Determine the (x, y) coordinate at the center of the cell enclosing the given text.  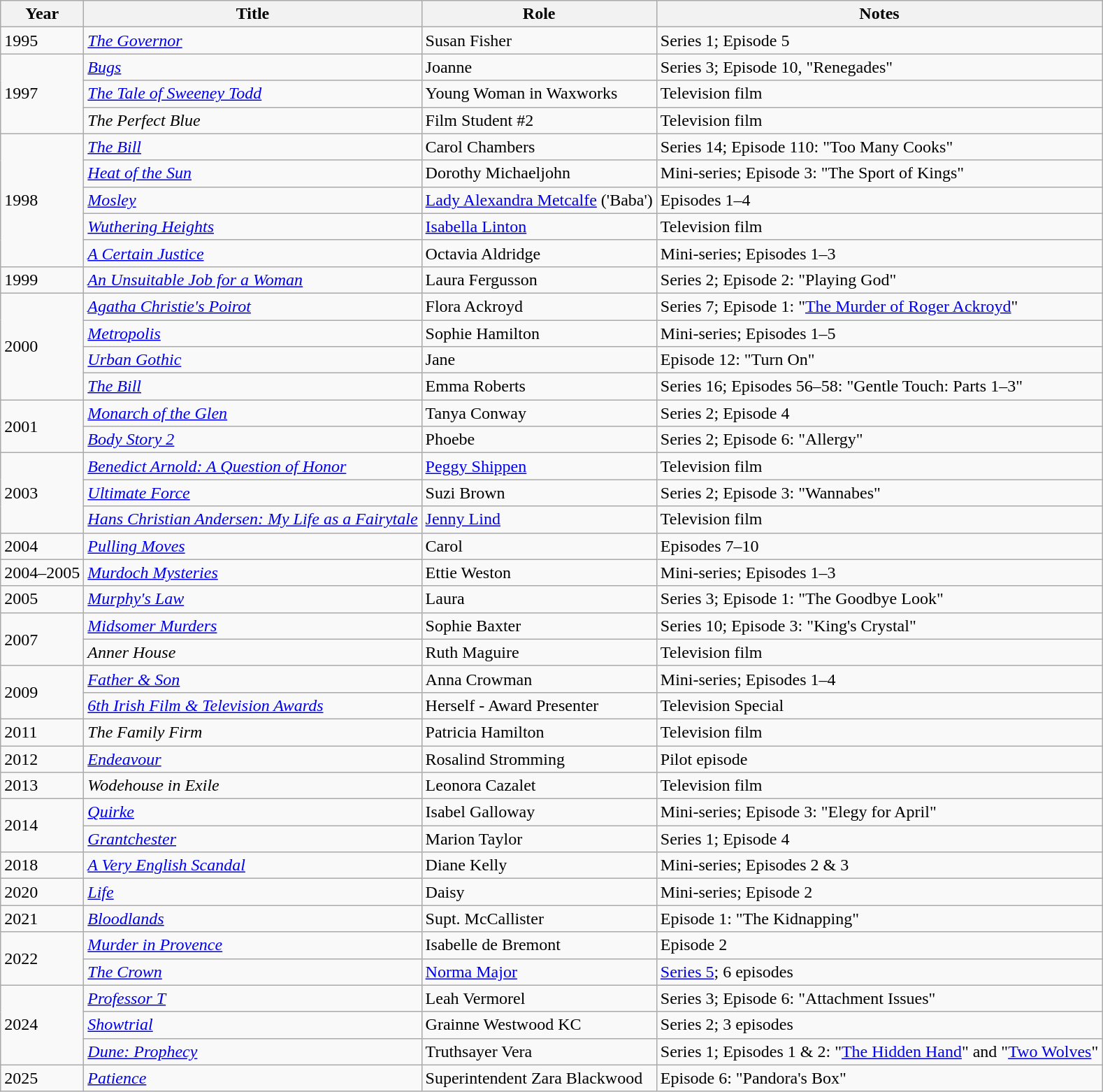
2011 (42, 732)
Year (42, 14)
Series 2; Episode 2: "Playing God" (879, 280)
Monarch of the Glen (253, 413)
Flora Ackroyd (539, 306)
Series 2; Episode 4 (879, 413)
Sophie Baxter (539, 626)
Endeavour (253, 759)
Murphy's Law (253, 599)
Role (539, 14)
Body Story 2 (253, 440)
Carol (539, 546)
Phoebe (539, 440)
2004 (42, 546)
Episodes 7–10 (879, 546)
Grainne Westwood KC (539, 1025)
Mini-series; Episodes 2 & 3 (879, 865)
Sophie Hamilton (539, 333)
Wuthering Heights (253, 227)
2004–2005 (42, 573)
An Unsuitable Job for a Woman (253, 280)
Anner House (253, 652)
Anna Crowman (539, 679)
2024 (42, 1025)
A Very English Scandal (253, 865)
Patricia Hamilton (539, 732)
2001 (42, 426)
Professor T (253, 998)
2005 (42, 599)
Joanne (539, 67)
A Certain Justice (253, 253)
Ruth Maguire (539, 652)
Mini-series; Episode 3: "The Sport of Kings" (879, 173)
2009 (42, 692)
Mini-series; Episodes 1–4 (879, 679)
Series 5; 6 episodes (879, 972)
Agatha Christie's Poirot (253, 306)
Wodehouse in Exile (253, 786)
Daisy (539, 892)
Bloodlands (253, 919)
Lady Alexandra Metcalfe ('Baba') (539, 200)
Peggy Shippen (539, 466)
Series 2; Episode 3: "Wannabes" (879, 493)
Series 10; Episode 3: "King's Crystal" (879, 626)
Film Student #2 (539, 120)
Benedict Arnold: A Question of Honor (253, 466)
Showtrial (253, 1025)
2007 (42, 639)
1998 (42, 200)
1995 (42, 41)
Young Woman in Waxworks (539, 94)
The Crown (253, 972)
Suzi Brown (539, 493)
Heat of the Sun (253, 173)
Octavia Aldridge (539, 253)
Leah Vermorel (539, 998)
The Family Firm (253, 732)
Urban Gothic (253, 360)
1999 (42, 280)
Series 7; Episode 1: "The Murder of Roger Ackroyd" (879, 306)
Murdoch Mysteries (253, 573)
Father & Son (253, 679)
Supt. McCallister (539, 919)
Diane Kelly (539, 865)
Dune: Prophecy (253, 1051)
Truthsayer Vera (539, 1051)
Hans Christian Andersen: My Life as a Fairytale (253, 519)
Rosalind Stromming (539, 759)
Jenny Lind (539, 519)
Grantchester (253, 839)
Series 3; Episode 6: "Attachment Issues" (879, 998)
Isabella Linton (539, 227)
Television Special (879, 705)
Midsomer Murders (253, 626)
Pilot episode (879, 759)
Murder in Provence (253, 945)
Isabelle de Bremont (539, 945)
2022 (42, 958)
Quirke (253, 812)
Series 2; 3 episodes (879, 1025)
Isabel Galloway (539, 812)
2020 (42, 892)
The Tale of Sweeney Todd (253, 94)
Series 1; Episode 5 (879, 41)
Carol Chambers (539, 147)
Dorothy Michaeljohn (539, 173)
Jane (539, 360)
Series 1; Episode 4 (879, 839)
Herself - Award Presenter (539, 705)
Mini-series; Episodes 1–5 (879, 333)
The Perfect Blue (253, 120)
Series 16; Episodes 56–58: "Gentle Touch: Parts 1–3" (879, 387)
Emma Roberts (539, 387)
Laura Fergusson (539, 280)
2000 (42, 346)
Episodes 1–4 (879, 200)
Metropolis (253, 333)
Ettie Weston (539, 573)
2025 (42, 1078)
Superintendent Zara Blackwood (539, 1078)
Series 1; Episodes 1 & 2: "The Hidden Hand" and "Two Wolves" (879, 1051)
Episode 12: "Turn On" (879, 360)
Episode 6: "Pandora's Box" (879, 1078)
Series 3; Episode 1: "The Goodbye Look" (879, 599)
Series 2; Episode 6: "Allergy" (879, 440)
Tanya Conway (539, 413)
2013 (42, 786)
The Governor (253, 41)
Title (253, 14)
Laura (539, 599)
Episode 2 (879, 945)
Mini-series; Episode 3: "Elegy for April" (879, 812)
Norma Major (539, 972)
1997 (42, 94)
Mosley (253, 200)
Life (253, 892)
Patience (253, 1078)
Ultimate Force (253, 493)
Leonora Cazalet (539, 786)
Notes (879, 14)
2012 (42, 759)
Pulling Moves (253, 546)
Susan Fisher (539, 41)
2003 (42, 493)
Series 3; Episode 10, "Renegades" (879, 67)
2014 (42, 826)
Bugs (253, 67)
Series 14; Episode 110: "Too Many Cooks" (879, 147)
6th Irish Film & Television Awards (253, 705)
Episode 1: "The Kidnapping" (879, 919)
2021 (42, 919)
2018 (42, 865)
Mini-series; Episode 2 (879, 892)
Marion Taylor (539, 839)
